Pinpoint the cell where the given text exists, returning its [x, y] midpoint coordinate. 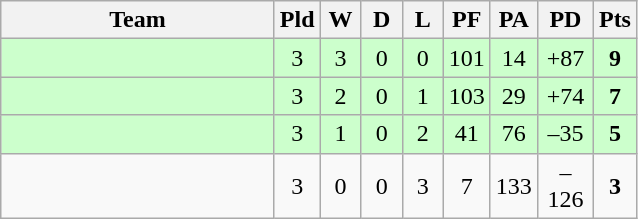
Team [138, 20]
29 [514, 96]
9 [614, 58]
14 [514, 58]
101 [466, 58]
–35 [565, 134]
41 [466, 134]
+74 [565, 96]
76 [514, 134]
W [340, 20]
103 [466, 96]
PD [565, 20]
Pld [297, 20]
PF [466, 20]
PA [514, 20]
D [382, 20]
L [422, 20]
Pts [614, 20]
5 [614, 134]
133 [514, 186]
+87 [565, 58]
–126 [565, 186]
